For the text-containing cell, return its midpoint in [x, y] coordinate format. 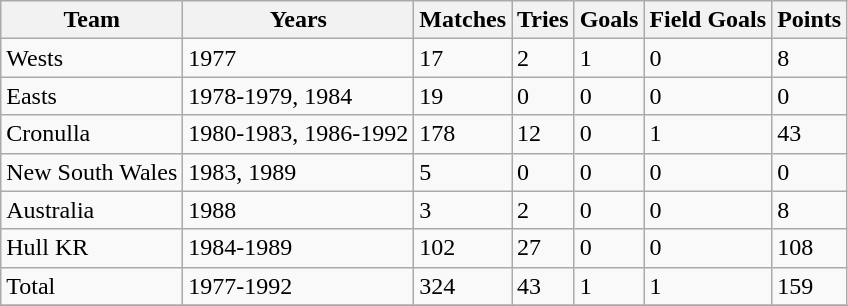
Hull KR [92, 248]
1984-1989 [298, 248]
Easts [92, 96]
1980-1983, 1986-1992 [298, 134]
Cronulla [92, 134]
178 [463, 134]
Total [92, 286]
Years [298, 20]
Team [92, 20]
1977 [298, 58]
Australia [92, 210]
5 [463, 172]
3 [463, 210]
1983, 1989 [298, 172]
1988 [298, 210]
New South Wales [92, 172]
102 [463, 248]
Field Goals [708, 20]
19 [463, 96]
Goals [609, 20]
Wests [92, 58]
324 [463, 286]
27 [544, 248]
108 [810, 248]
12 [544, 134]
Tries [544, 20]
Matches [463, 20]
17 [463, 58]
1978-1979, 1984 [298, 96]
Points [810, 20]
159 [810, 286]
1977-1992 [298, 286]
